From the cell containing the given text, extract its center point as (X, Y) coordinate. 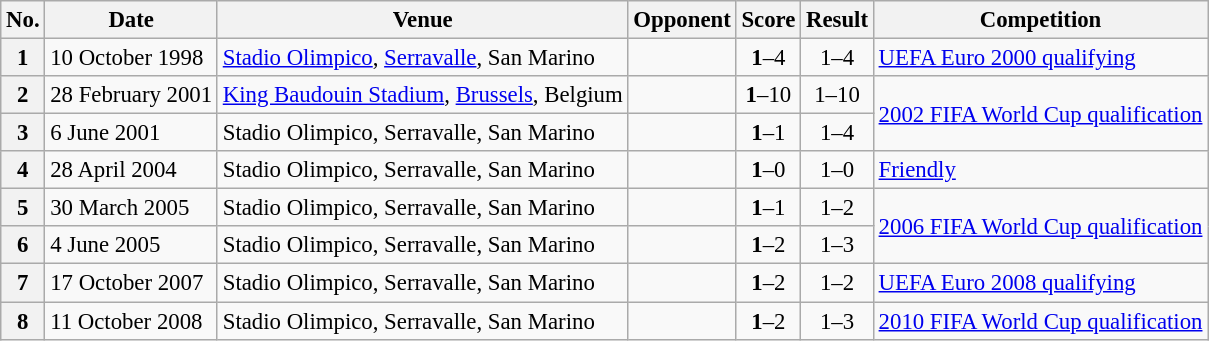
Date (132, 20)
No. (23, 20)
6 June 2001 (132, 133)
3 (23, 133)
7 (23, 283)
8 (23, 321)
Opponent (682, 20)
30 March 2005 (132, 208)
UEFA Euro 2008 qualifying (1040, 283)
Score (768, 20)
28 April 2004 (132, 170)
2002 FIFA World Cup qualification (1040, 114)
17 October 2007 (132, 283)
King Baudouin Stadium, Brussels, Belgium (422, 95)
2 (23, 95)
UEFA Euro 2000 qualifying (1040, 58)
Result (838, 20)
Friendly (1040, 170)
6 (23, 245)
28 February 2001 (132, 95)
5 (23, 208)
4 (23, 170)
11 October 2008 (132, 321)
Competition (1040, 20)
2010 FIFA World Cup qualification (1040, 321)
Venue (422, 20)
1 (23, 58)
10 October 1998 (132, 58)
2006 FIFA World Cup qualification (1040, 226)
4 June 2005 (132, 245)
